Detect which cell encompasses the target text, then output its [X, Y] center coordinate. 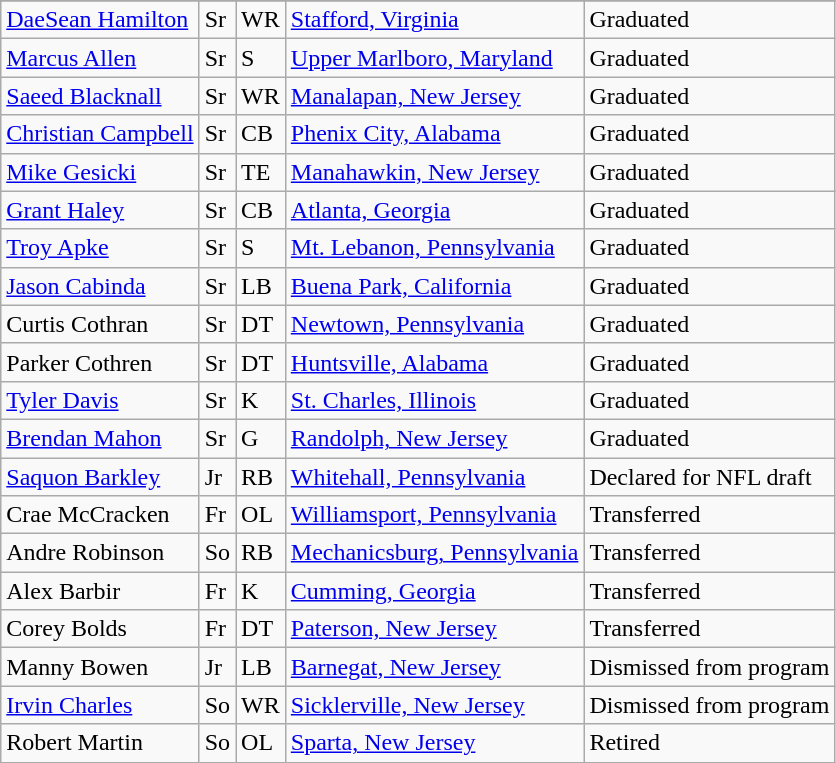
Declared for NFL draft [710, 477]
Stafford, Virginia [434, 20]
Buena Park, California [434, 286]
Andre Robinson [100, 553]
Whitehall, Pennsylvania [434, 477]
St. Charles, Illinois [434, 400]
Christian Campbell [100, 134]
Marcus Allen [100, 58]
Manalapan, New Jersey [434, 96]
Manahawkin, New Jersey [434, 172]
Retired [710, 743]
Sicklerville, New Jersey [434, 705]
Mike Gesicki [100, 172]
Troy Apke [100, 248]
Robert Martin [100, 743]
Tyler Davis [100, 400]
Saeed Blacknall [100, 96]
Newtown, Pennsylvania [434, 324]
Paterson, New Jersey [434, 629]
Atlanta, Georgia [434, 210]
Crae McCracken [100, 515]
Manny Bowen [100, 667]
Irvin Charles [100, 705]
Curtis Cothran [100, 324]
Mt. Lebanon, Pennsylvania [434, 248]
Williamsport, Pennsylvania [434, 515]
Brendan Mahon [100, 438]
DaeSean Hamilton [100, 20]
Randolph, New Jersey [434, 438]
Grant Haley [100, 210]
Sparta, New Jersey [434, 743]
Alex Barbir [100, 591]
TE [261, 172]
Barnegat, New Jersey [434, 667]
Corey Bolds [100, 629]
Cumming, Georgia [434, 591]
Phenix City, Alabama [434, 134]
Parker Cothren [100, 362]
Upper Marlboro, Maryland [434, 58]
G [261, 438]
Saquon Barkley [100, 477]
Jason Cabinda [100, 286]
Huntsville, Alabama [434, 362]
Mechanicsburg, Pennsylvania [434, 553]
